From the cell containing the given text, extract its center point as (x, y) coordinate. 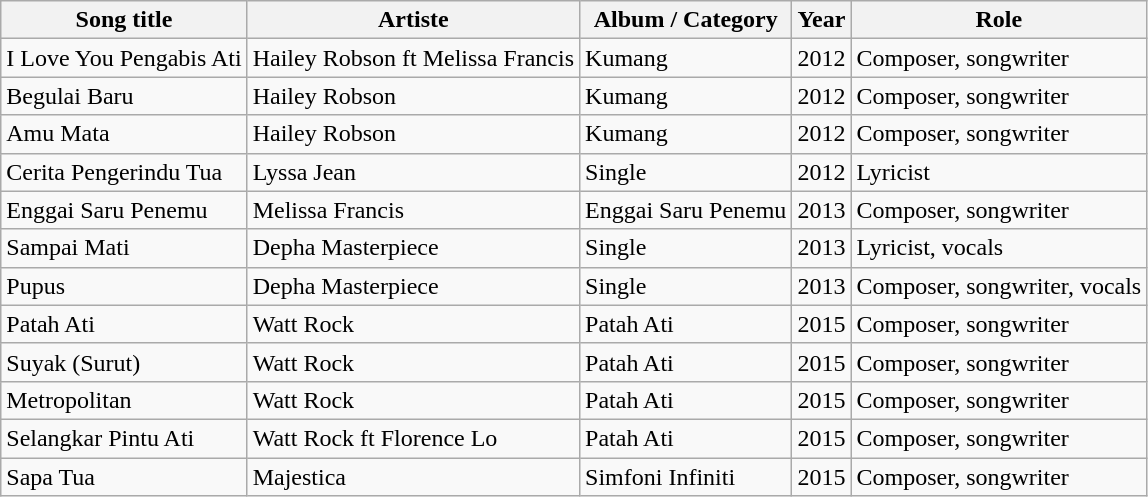
Lyricist, vocals (999, 248)
Begulai Baru (124, 96)
Sapa Tua (124, 477)
Artiste (413, 20)
Composer, songwriter, vocals (999, 286)
I Love You Pengabis Ati (124, 58)
Sampai Mati (124, 248)
Song title (124, 20)
Majestica (413, 477)
Amu Mata (124, 134)
Pupus (124, 286)
Role (999, 20)
Hailey Robson ft Melissa Francis (413, 58)
Lyssa Jean (413, 172)
Simfoni Infiniti (686, 477)
Cerita Pengerindu Tua (124, 172)
Metropolitan (124, 400)
Melissa Francis (413, 210)
Year (822, 20)
Selangkar Pintu Ati (124, 438)
Suyak (Surut) (124, 362)
Lyricist (999, 172)
Album / Category (686, 20)
Watt Rock ft Florence Lo (413, 438)
